Determine the [X, Y] coordinate at the center of the cell enclosing the given text.  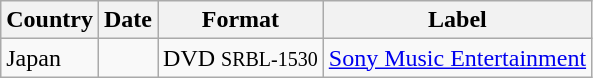
Label [457, 20]
Format [241, 20]
Japan [50, 58]
Date [128, 20]
DVD SRBL-1530 [241, 58]
Country [50, 20]
Sony Music Entertainment [457, 58]
